Find where the given text appears and provide that cell's center as [x, y] coordinate. 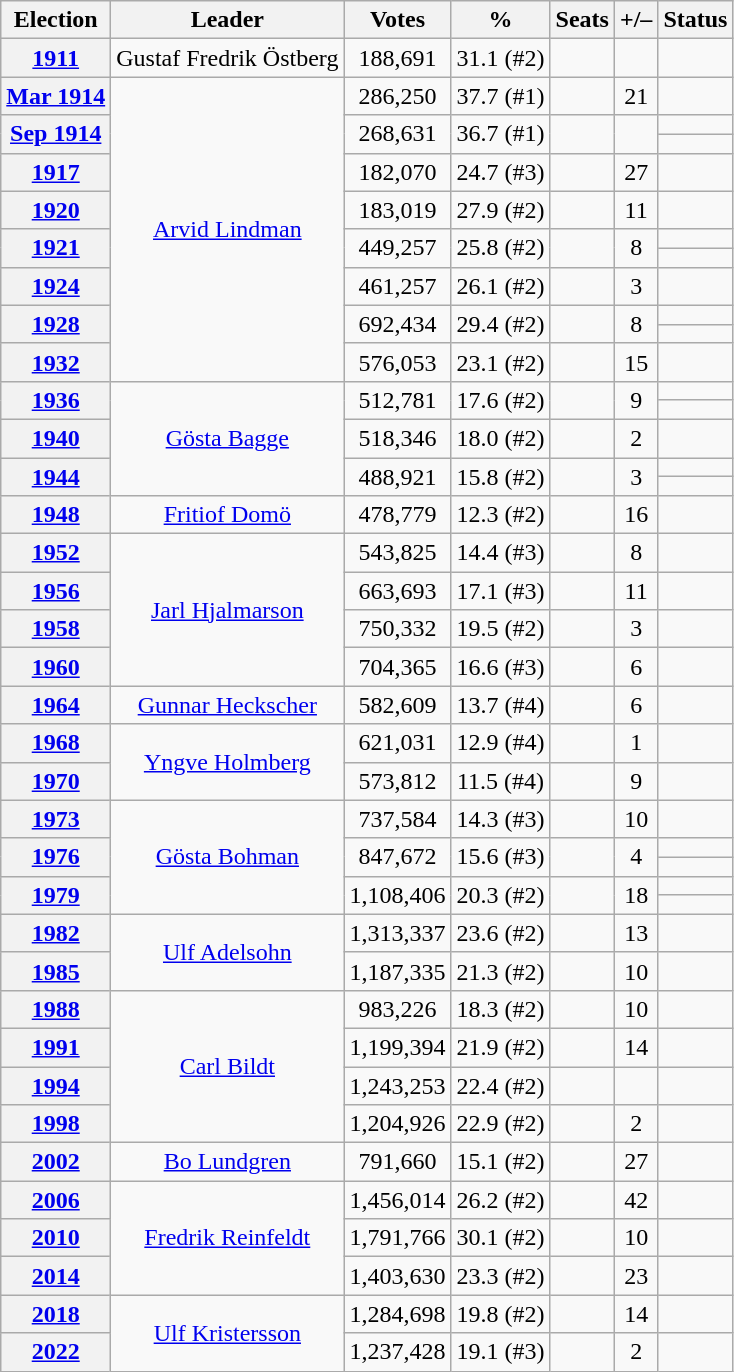
Gustaf Fredrik Östberg [228, 58]
18.0 (#2) [500, 438]
1,456,014 [398, 1200]
750,332 [398, 629]
1979 [56, 895]
22.9 (#2) [500, 1124]
1,243,253 [398, 1085]
16.6 (#3) [500, 667]
488,921 [398, 477]
1917 [56, 172]
21.9 (#2) [500, 1047]
23.6 (#2) [500, 933]
15 [636, 362]
1,199,394 [398, 1047]
1991 [56, 1047]
17.6 (#2) [500, 400]
1994 [56, 1085]
36.7 (#1) [500, 134]
1,313,337 [398, 933]
20.3 (#2) [500, 895]
621,031 [398, 743]
31.1 (#2) [500, 58]
Fredrik Reinfeldt [228, 1238]
1982 [56, 933]
2022 [56, 1352]
2018 [56, 1314]
+/– [636, 20]
29.4 (#2) [500, 324]
Election [56, 20]
1,284,698 [398, 1314]
15.1 (#2) [500, 1162]
188,691 [398, 58]
1944 [56, 477]
Gunnar Heckscher [228, 705]
Arvid Lindman [228, 229]
1932 [56, 362]
25.8 (#2) [500, 248]
Ulf Adelsohn [228, 952]
Ulf Kristersson [228, 1333]
Seats [582, 20]
37.7 (#1) [500, 96]
23.1 (#2) [500, 362]
1,791,766 [398, 1238]
1970 [56, 781]
% [500, 20]
16 [636, 515]
26.1 (#2) [500, 286]
27.9 (#2) [500, 210]
15.6 (#3) [500, 857]
23.3 (#2) [500, 1276]
1964 [56, 705]
Sep 1914 [56, 134]
12.3 (#2) [500, 515]
1998 [56, 1124]
1911 [56, 58]
14.4 (#3) [500, 553]
Carl Bildt [228, 1066]
4 [636, 857]
1928 [56, 324]
Leader [228, 20]
11.5 (#4) [500, 781]
983,226 [398, 1009]
663,693 [398, 591]
Mar 1914 [56, 96]
512,781 [398, 400]
Gösta Bohman [228, 857]
847,672 [398, 857]
2002 [56, 1162]
1976 [56, 857]
1985 [56, 971]
1948 [56, 515]
1 [636, 743]
18 [636, 895]
518,346 [398, 438]
42 [636, 1200]
582,609 [398, 705]
2006 [56, 1200]
461,257 [398, 286]
182,070 [398, 172]
21.3 (#2) [500, 971]
18.3 (#2) [500, 1009]
543,825 [398, 553]
1920 [56, 210]
Fritiof Domö [228, 515]
1952 [56, 553]
1924 [56, 286]
692,434 [398, 324]
576,053 [398, 362]
1956 [56, 591]
Gösta Bagge [228, 438]
17.1 (#3) [500, 591]
15.8 (#2) [500, 477]
12.9 (#4) [500, 743]
286,250 [398, 96]
14.3 (#3) [500, 819]
Jarl Hjalmarson [228, 610]
1988 [56, 1009]
2014 [56, 1276]
1,187,335 [398, 971]
23 [636, 1276]
1958 [56, 629]
2010 [56, 1238]
737,584 [398, 819]
1,403,630 [398, 1276]
Status [696, 20]
13.7 (#4) [500, 705]
21 [636, 96]
22.4 (#2) [500, 1085]
791,660 [398, 1162]
26.2 (#2) [500, 1200]
183,019 [398, 210]
1936 [56, 400]
1973 [56, 819]
478,779 [398, 515]
Bo Lundgren [228, 1162]
1,237,428 [398, 1352]
1968 [56, 743]
449,257 [398, 248]
24.7 (#3) [500, 172]
1,108,406 [398, 895]
1,204,926 [398, 1124]
1960 [56, 667]
Yngve Holmberg [228, 762]
13 [636, 933]
30.1 (#2) [500, 1238]
19.5 (#2) [500, 629]
Votes [398, 20]
268,631 [398, 134]
19.8 (#2) [500, 1314]
1940 [56, 438]
573,812 [398, 781]
1921 [56, 248]
19.1 (#3) [500, 1352]
704,365 [398, 667]
